Output the [x, y] coordinate of the center of the cell containing the given text.  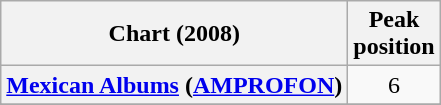
Peakposition [394, 34]
Mexican Albums (AMPROFON) [174, 85]
Chart (2008) [174, 34]
6 [394, 85]
